Return the [X, Y] coordinate for the center point of the cell that contains the specified text.  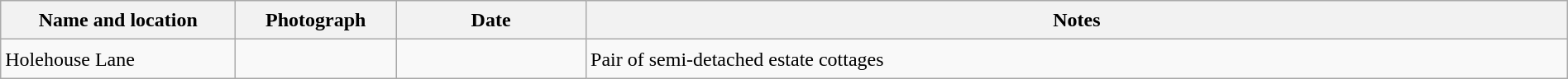
Date [491, 20]
Pair of semi-detached estate cottages [1077, 59]
Notes [1077, 20]
Name and location [118, 20]
Photograph [316, 20]
Holehouse Lane [118, 59]
